Identify which cell holds the provided text, then report its (X, Y) central coordinate. 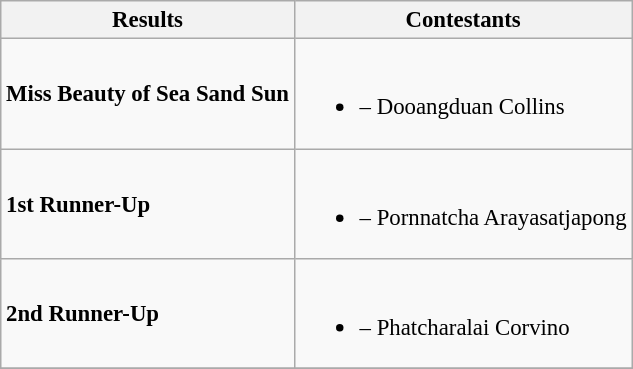
– Phatcharalai Corvino (463, 314)
Results (148, 20)
– Dooangduan Collins (463, 94)
2nd Runner-Up (148, 314)
Contestants (463, 20)
1st Runner-Up (148, 204)
Miss Beauty of Sea Sand Sun (148, 94)
– Pornnatcha Arayasatjapong (463, 204)
